Scan for the cell matching the given text and deliver its (X, Y) coordinate at center. 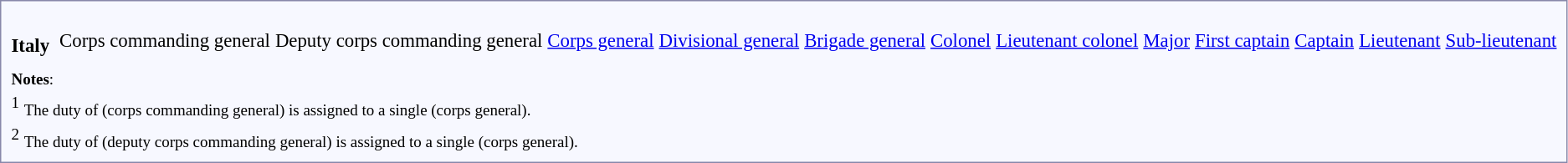
Italy (30, 33)
Lieutenant (1400, 40)
Corps general (601, 40)
2 The duty of (deputy corps commanding general) is assigned to a single (corps general). (405, 139)
Notes: (405, 78)
Captain (1325, 40)
Deputy corps commanding general (408, 40)
Colonel (961, 40)
Major (1166, 40)
Corps commanding general (166, 40)
Brigade general (865, 40)
First captain (1243, 40)
Lieutenant colonel (1068, 40)
Divisional general (730, 40)
1 The duty of (corps commanding general) is assigned to a single (corps general). (405, 107)
Sub-lieutenant (1501, 40)
